From the cell containing the given text, extract its center point as [x, y] coordinate. 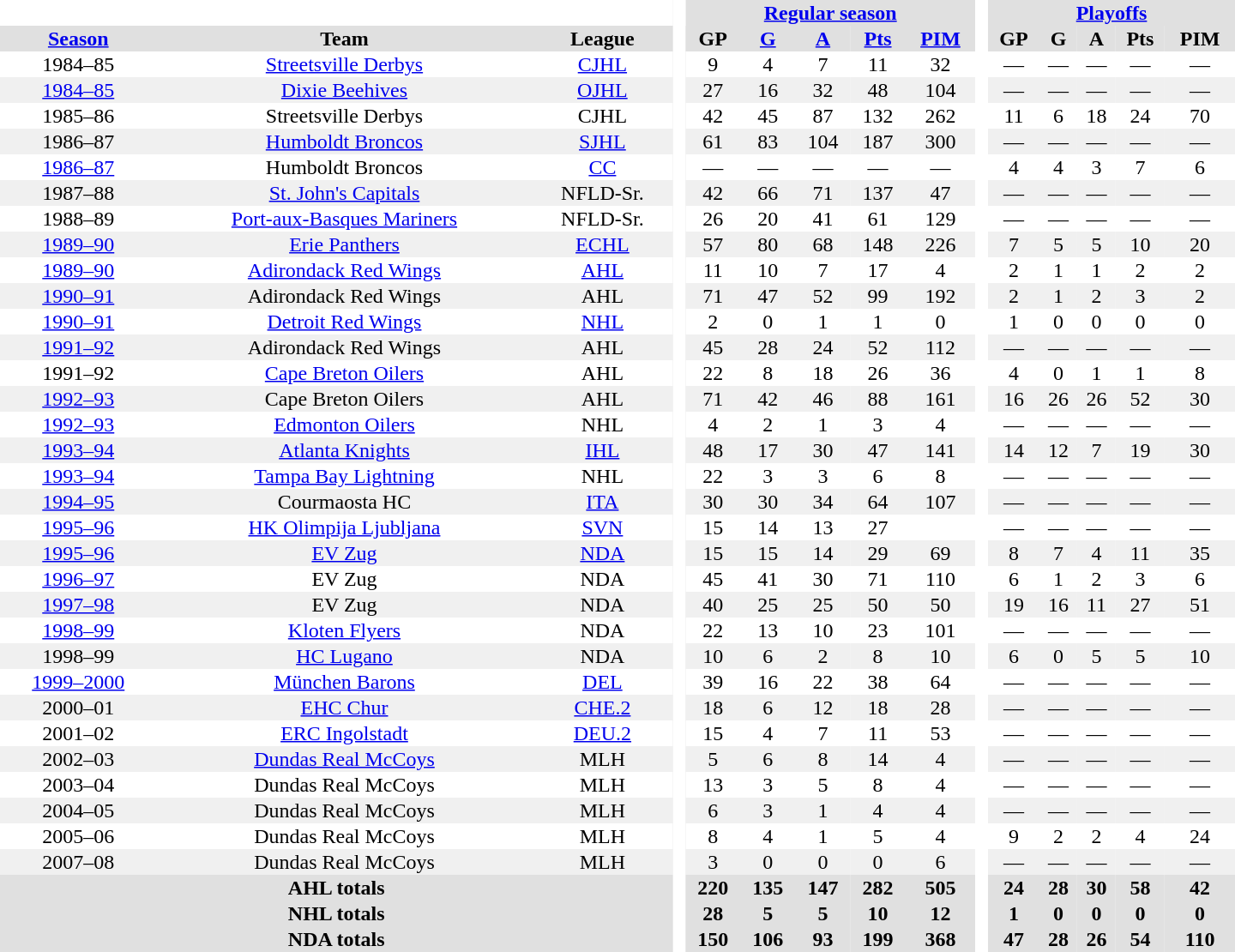
IHL [602, 450]
226 [941, 244]
1985–86 [79, 116]
2003–04 [79, 785]
135 [768, 888]
ERC Ingolstadt [345, 733]
53 [941, 733]
Season [79, 39]
141 [941, 450]
CHE.2 [602, 708]
München Barons [345, 682]
1997–98 [79, 605]
Edmonton Oilers [345, 425]
DEL [602, 682]
150 [713, 939]
2000–01 [79, 708]
23 [878, 630]
38 [878, 682]
129 [941, 219]
Dixie Beehives [345, 90]
ECHL [602, 244]
300 [941, 142]
58 [1141, 888]
93 [822, 939]
34 [822, 502]
Regular season [830, 13]
2005–06 [79, 836]
Erie Panthers [345, 244]
1999–2000 [79, 682]
AHL totals [336, 888]
106 [768, 939]
505 [941, 888]
1988–89 [79, 219]
107 [941, 502]
70 [1200, 116]
137 [878, 193]
368 [941, 939]
2007–08 [79, 862]
40 [713, 605]
Kloten Flyers [345, 630]
192 [941, 296]
132 [878, 116]
OJHL [602, 90]
51 [1200, 605]
69 [941, 553]
101 [941, 630]
SVN [602, 527]
Tampa Bay Lightning [345, 476]
87 [822, 116]
36 [941, 373]
68 [822, 244]
147 [822, 888]
DEU.2 [602, 733]
161 [941, 399]
54 [1141, 939]
112 [941, 347]
SJHL [602, 142]
80 [768, 244]
187 [878, 142]
2002–03 [79, 759]
199 [878, 939]
HC Lugano [345, 656]
2001–02 [79, 733]
57 [713, 244]
League [602, 39]
39 [713, 682]
29 [878, 553]
CC [602, 167]
Playoffs [1111, 13]
88 [878, 399]
99 [878, 296]
NDA totals [336, 939]
262 [941, 116]
NHL totals [336, 913]
HK Olimpija Ljubljana [345, 527]
1996–97 [79, 579]
Atlanta Knights [345, 450]
Detroit Red Wings [345, 322]
St. John's Capitals [345, 193]
46 [822, 399]
1994–95 [79, 502]
ITA [602, 502]
1987–88 [79, 193]
Team [345, 39]
66 [768, 193]
148 [878, 244]
Port-aux-Basques Mariners [345, 219]
83 [768, 142]
EHC Chur [345, 708]
35 [1200, 553]
2004–05 [79, 810]
220 [713, 888]
282 [878, 888]
Courmaosta HC [345, 502]
